Capture the cell that displays the provided text and extract its (x, y) central coordinate. 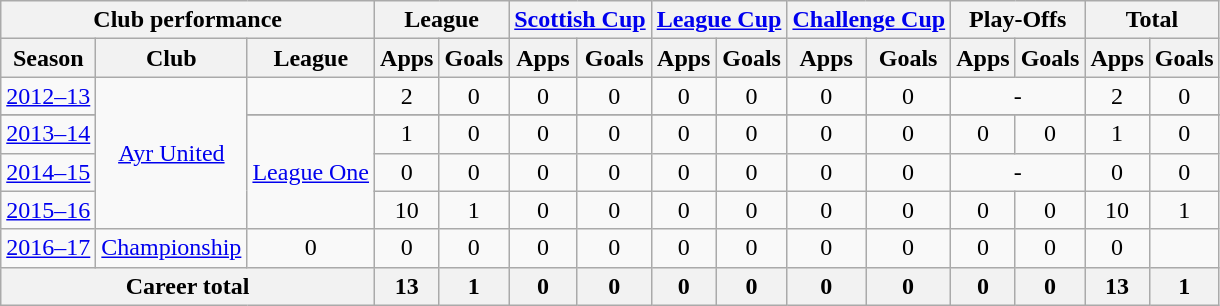
Ayr United (172, 153)
Championship (172, 248)
Career total (188, 286)
Play-Offs (1018, 20)
Season (48, 58)
2015–16 (48, 210)
2014–15 (48, 172)
Total (1152, 20)
2013–14 (48, 134)
2012–13 (48, 96)
Scottish Cup (580, 20)
League One (311, 172)
League Cup (719, 20)
Club (172, 58)
Club performance (188, 20)
2016–17 (48, 248)
Challenge Cup (869, 20)
